Return (X, Y) of the center of cell containing provided text 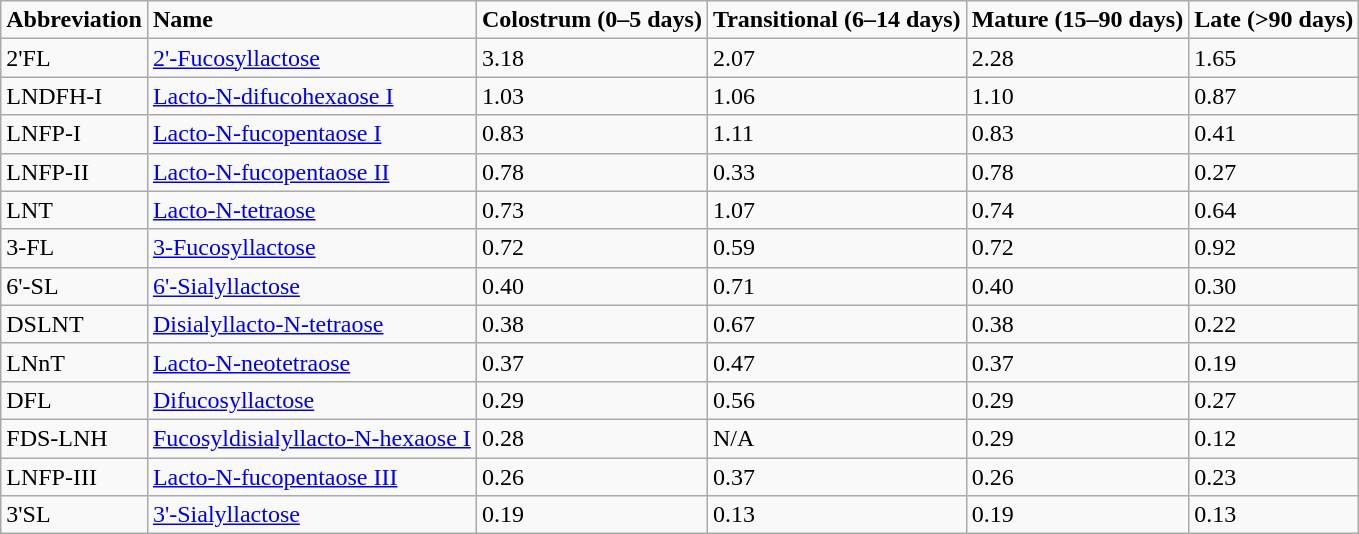
Fucosyldisialyllacto-N-hexaose I (312, 438)
DSLNT (74, 324)
2.07 (836, 58)
Lacto-N-fucopentaose III (312, 477)
0.59 (836, 248)
LNFP-II (74, 172)
0.71 (836, 286)
0.73 (592, 210)
LNFP-I (74, 134)
0.41 (1274, 134)
Lacto-N-difucohexaose I (312, 96)
0.67 (836, 324)
3.18 (592, 58)
0.22 (1274, 324)
3-Fucosyllactose (312, 248)
Lacto-N-fucopentaose I (312, 134)
6'-Sialyllactose (312, 286)
3'SL (74, 515)
1.10 (1078, 96)
0.56 (836, 400)
1.11 (836, 134)
0.64 (1274, 210)
Transitional (6–14 days) (836, 20)
0.74 (1078, 210)
Name (312, 20)
1.03 (592, 96)
0.92 (1274, 248)
6'-SL (74, 286)
2'FL (74, 58)
0.12 (1274, 438)
Mature (15–90 days) (1078, 20)
Colostrum (0–5 days) (592, 20)
1.07 (836, 210)
2.28 (1078, 58)
0.23 (1274, 477)
LNFP-III (74, 477)
Late (>90 days) (1274, 20)
0.28 (592, 438)
Disialyllacto-N-tetraose (312, 324)
Lacto-N-tetraose (312, 210)
LNnT (74, 362)
0.87 (1274, 96)
FDS-LNH (74, 438)
3-FL (74, 248)
3'-Sialyllactose (312, 515)
N/A (836, 438)
0.47 (836, 362)
0.33 (836, 172)
2'-Fucosyllactose (312, 58)
Lacto-N-fucopentaose II (312, 172)
LNT (74, 210)
Difucosyllactose (312, 400)
Abbreviation (74, 20)
LNDFH-I (74, 96)
1.06 (836, 96)
Lacto-N-neotetraose (312, 362)
0.30 (1274, 286)
DFL (74, 400)
1.65 (1274, 58)
